Return the [X, Y] coordinate for the center point of the cell that contains the specified text.  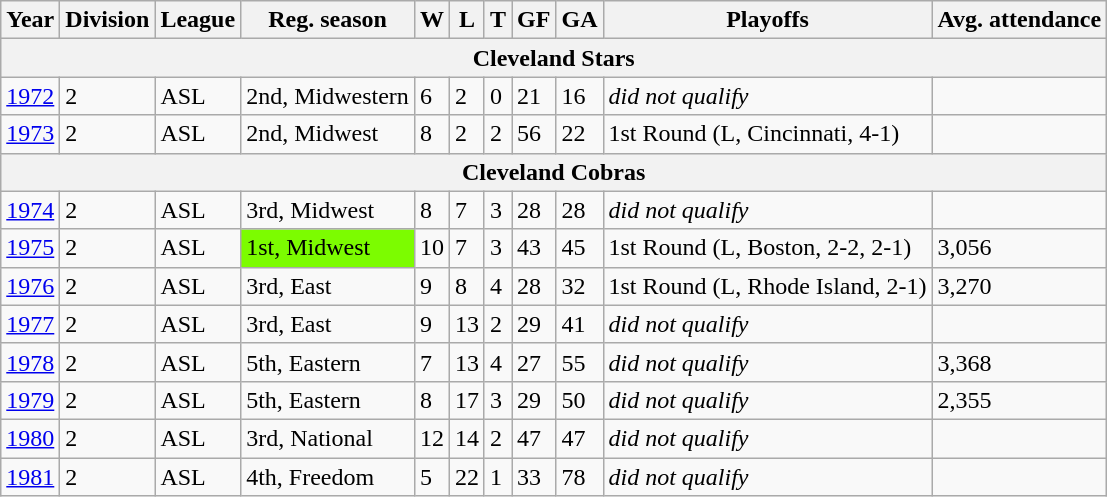
1975 [30, 248]
3,056 [1020, 248]
55 [580, 362]
1976 [30, 286]
16 [580, 96]
1st Round (L, Boston, 2-2, 2-1) [768, 248]
4th, Freedom [328, 477]
21 [534, 96]
GA [580, 20]
T [498, 20]
10 [432, 248]
50 [580, 400]
1980 [30, 438]
32 [580, 286]
Reg. season [328, 20]
33 [534, 477]
League [198, 20]
1 [498, 477]
1981 [30, 477]
78 [580, 477]
L [466, 20]
6 [432, 96]
1972 [30, 96]
2,355 [1020, 400]
3,368 [1020, 362]
1974 [30, 210]
14 [466, 438]
45 [580, 248]
2nd, Midwestern [328, 96]
5 [432, 477]
GF [534, 20]
Division [108, 20]
W [432, 20]
Cleveland Cobras [554, 172]
Cleveland Stars [554, 58]
27 [534, 362]
1st, Midwest [328, 248]
1st Round (L, Rhode Island, 2-1) [768, 286]
12 [432, 438]
17 [466, 400]
Playoffs [768, 20]
2nd, Midwest [328, 134]
1977 [30, 324]
43 [534, 248]
Avg. attendance [1020, 20]
1979 [30, 400]
Year [30, 20]
3rd, Midwest [328, 210]
1973 [30, 134]
56 [534, 134]
3rd, National [328, 438]
0 [498, 96]
3,270 [1020, 286]
1978 [30, 362]
41 [580, 324]
1st Round (L, Cincinnati, 4-1) [768, 134]
